Capture the cell that displays the provided text and extract its [x, y] central coordinate. 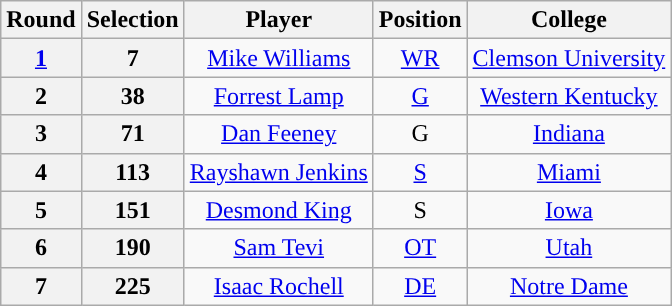
Western Kentucky [569, 96]
Isaac Rochell [278, 286]
Selection [132, 20]
Indiana [569, 134]
190 [132, 248]
Miami [569, 172]
5 [41, 210]
71 [132, 134]
WR [420, 58]
Position [420, 20]
151 [132, 210]
4 [41, 172]
Iowa [569, 210]
Sam Tevi [278, 248]
OT [420, 248]
Utah [569, 248]
3 [41, 134]
Clemson University [569, 58]
Dan Feeney [278, 134]
113 [132, 172]
DE [420, 286]
Player [278, 20]
College [569, 20]
Round [41, 20]
225 [132, 286]
38 [132, 96]
Notre Dame [569, 286]
Rayshawn Jenkins [278, 172]
1 [41, 58]
Forrest Lamp [278, 96]
Desmond King [278, 210]
6 [41, 248]
2 [41, 96]
Mike Williams [278, 58]
